Return the [X, Y] coordinate for the center point of the cell that contains the specified text.  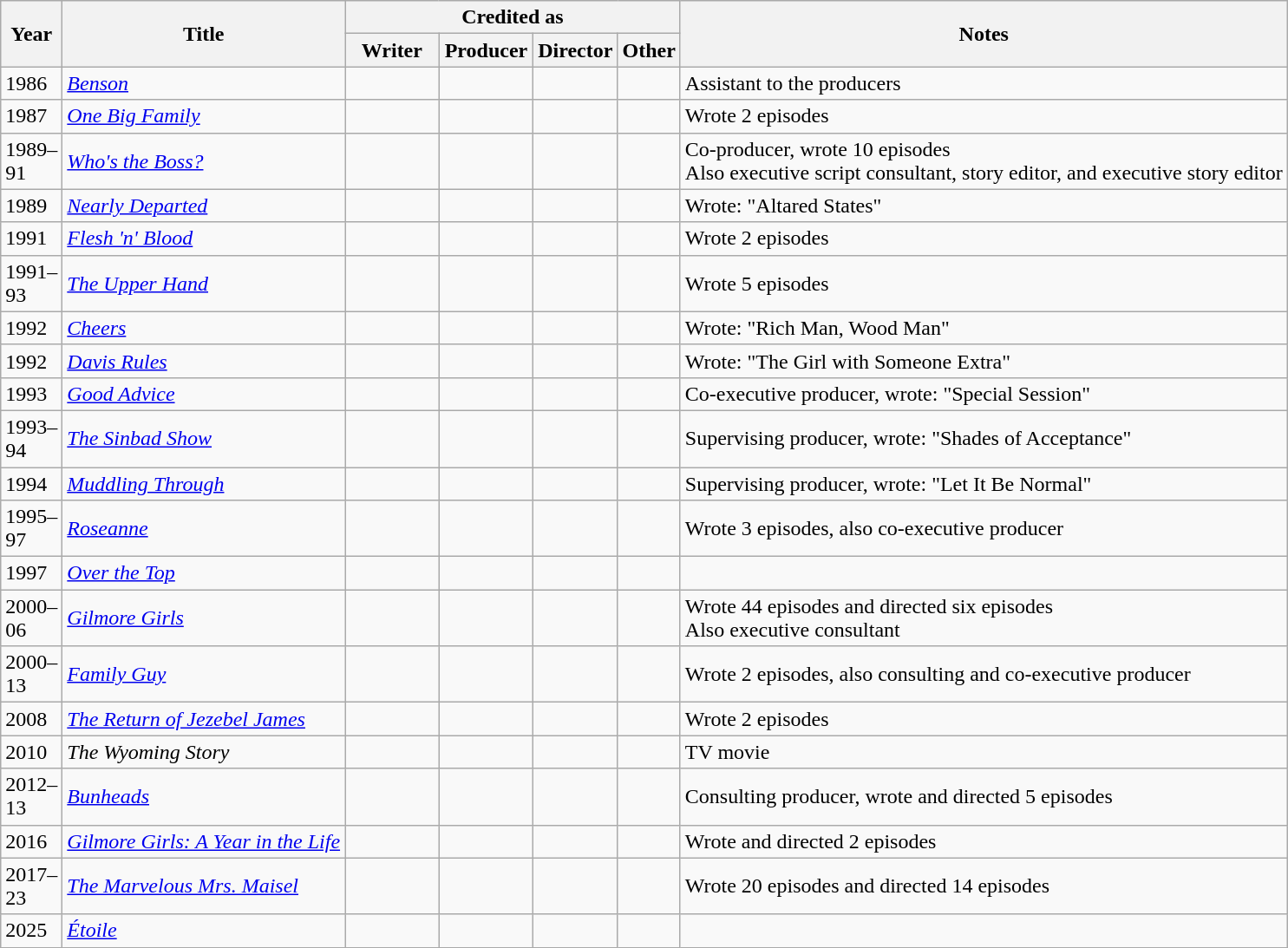
Wrote 44 episodes and directed six episodesAlso executive consultant [984, 618]
Year [31, 34]
1997 [31, 573]
1989–91 [31, 161]
2017–23 [31, 886]
2016 [31, 841]
Wrote: "Altared States" [984, 206]
1993–94 [31, 439]
Consulting producer, wrote and directed 5 episodes [984, 796]
Nearly Departed [204, 206]
Étoile [204, 931]
The Marvelous Mrs. Maisel [204, 886]
Assistant to the producers [984, 83]
The Upper Hand [204, 283]
1993 [31, 394]
Supervising producer, wrote: "Shades of Acceptance" [984, 439]
2000–06 [31, 618]
1989 [31, 206]
2012–13 [31, 796]
Gilmore Girls: A Year in the Life [204, 841]
2010 [31, 752]
2008 [31, 719]
The Return of Jezebel James [204, 719]
2000–13 [31, 675]
Title [204, 34]
Flesh 'n' Blood [204, 239]
Wrote 2 episodes, also consulting and co-executive producer [984, 675]
Producer [486, 50]
Who's the Boss? [204, 161]
Wrote 5 episodes [984, 283]
Writer [392, 50]
1986 [31, 83]
2025 [31, 931]
Wrote: "Rich Man, Wood Man" [984, 328]
Gilmore Girls [204, 618]
Co-executive producer, wrote: "Special Session" [984, 394]
Good Advice [204, 394]
Director [576, 50]
Davis Rules [204, 361]
Wrote 3 episodes, also co-executive producer [984, 529]
Muddling Through [204, 483]
The Wyoming Story [204, 752]
1991–93 [31, 283]
The Sinbad Show [204, 439]
Notes [984, 34]
Over the Top [204, 573]
1994 [31, 483]
Bunheads [204, 796]
Other [649, 50]
Wrote 20 episodes and directed 14 episodes [984, 886]
1991 [31, 239]
Credited as [513, 17]
Wrote: "The Girl with Someone Extra" [984, 361]
Family Guy [204, 675]
Supervising producer, wrote: "Let It Be Normal" [984, 483]
One Big Family [204, 116]
TV movie [984, 752]
Roseanne [204, 529]
1987 [31, 116]
Cheers [204, 328]
Co-producer, wrote 10 episodesAlso executive script consultant, story editor, and executive story editor [984, 161]
Benson [204, 83]
Wrote and directed 2 episodes [984, 841]
1995–97 [31, 529]
